Pinpoint the cell where the given text exists, returning its (x, y) midpoint coordinate. 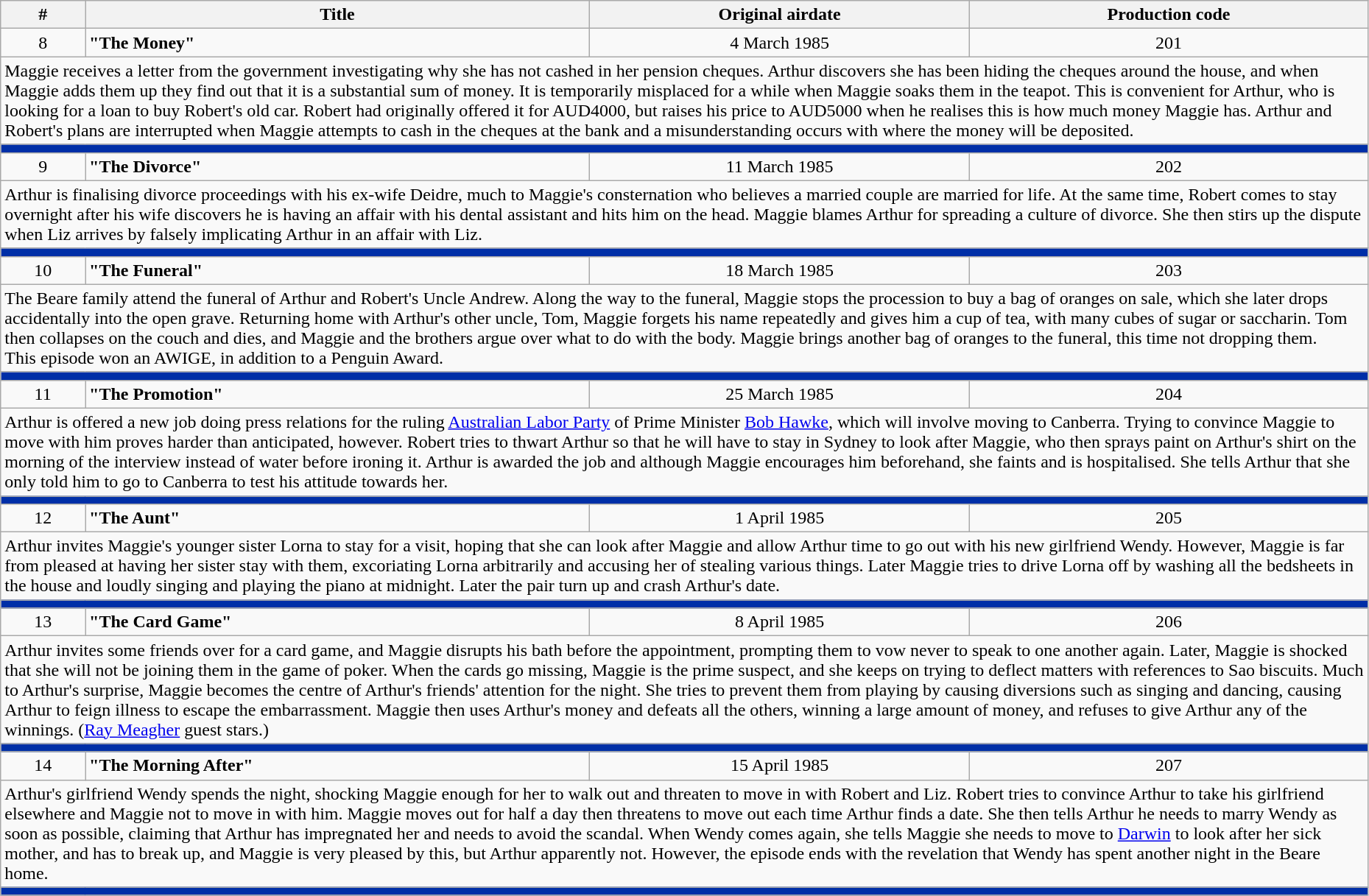
# (43, 15)
14 (43, 766)
9 (43, 166)
"The Morning After" (337, 766)
"The Funeral" (337, 270)
204 (1169, 394)
13 (43, 622)
11 March 1985 (779, 166)
"The Divorce" (337, 166)
18 March 1985 (779, 270)
206 (1169, 622)
"The Card Game" (337, 622)
"The Promotion" (337, 394)
207 (1169, 766)
15 April 1985 (779, 766)
201 (1169, 43)
Original airdate (779, 15)
11 (43, 394)
202 (1169, 166)
205 (1169, 518)
10 (43, 270)
8 April 1985 (779, 622)
12 (43, 518)
8 (43, 43)
4 March 1985 (779, 43)
1 April 1985 (779, 518)
"The Money" (337, 43)
"The Aunt" (337, 518)
Title (337, 15)
25 March 1985 (779, 394)
203 (1169, 270)
Production code (1169, 15)
